Identify which cell holds the provided text, then report its (X, Y) central coordinate. 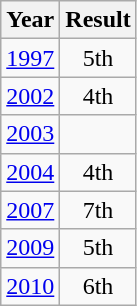
Result (98, 20)
2009 (30, 248)
2010 (30, 286)
2003 (30, 134)
6th (98, 286)
1997 (30, 58)
2002 (30, 96)
2007 (30, 210)
2004 (30, 172)
Year (30, 20)
7th (98, 210)
